Locate the cell with the specified text and output its [x, y] center coordinate. 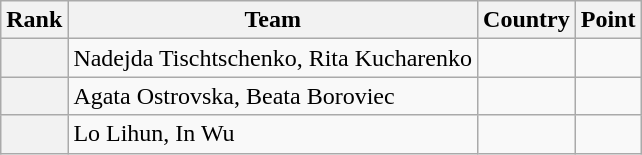
Rank [34, 20]
Nadejda Tischtschenko, Rita Kucharenko [273, 58]
Country [527, 20]
Lo Lihun, In Wu [273, 134]
Team [273, 20]
Point [608, 20]
Agata Ostrovska, Beata Boroviec [273, 96]
